Search for the cell housing the specified text and yield its [X, Y] center coordinate. 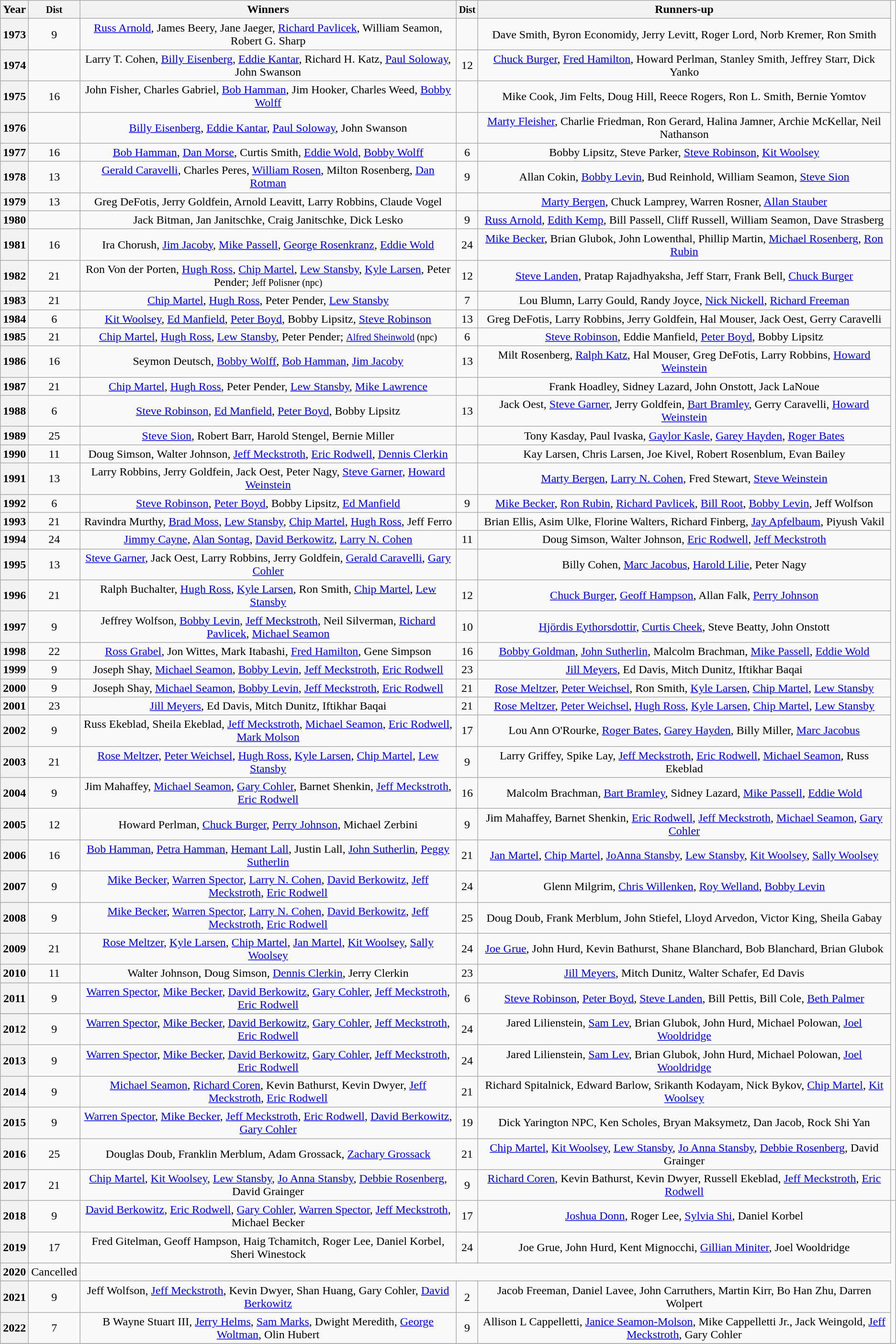
Jeff Wolfson, Jeff Meckstroth, Kevin Dwyer, Shan Huang, Gary Cohler, David Berkowitz [268, 1297]
1992 [14, 503]
1996 [14, 596]
Dick Yarington NPC, Ken Scholes, Bryan Maksymetz, Dan Jacob, Rock Shi Yan [684, 1122]
Russ Arnold, Edith Kemp, Bill Passell, Cliff Russell, William Seamon, Dave Strasberg [684, 220]
Allan Cokin, Bobby Levin, Bud Reinhold, William Seamon, Steve Sion [684, 177]
Russ Ekeblad, Sheila Ekeblad, Jeff Meckstroth, Michael Seamon, Eric Rodwell, Mark Molson [268, 731]
Howard Perlman, Chuck Burger, Perry Johnson, Michael Zerbini [268, 824]
1984 [14, 318]
Billy Cohen, Marc Jacobus, Harold Lilie, Peter Nagy [684, 564]
1986 [14, 362]
2020 [14, 1272]
Chuck Burger, Geoff Hampson, Allan Falk, Perry Johnson [684, 596]
Malcolm Brachman, Bart Bramley, Sidney Lazard, Mike Passell, Eddie Wold [684, 793]
Steve Robinson, Peter Boyd, Bobby Lipsitz, Ed Manfield [268, 503]
Fred Gitelman, Geoff Hampson, Haig Tchamitch, Roger Lee, Daniel Korbel, Sheri Winestock [268, 1248]
2002 [14, 731]
Greg DeFotis, Larry Robbins, Jerry Goldfein, Hal Mouser, Jack Oest, Gerry Caravelli [684, 318]
Marty Bergen, Larry N. Cohen, Fred Stewart, Steve Weinstein [684, 479]
Michael Seamon, Richard Coren, Kevin Bathurst, Kevin Dwyer, Jeff Meckstroth, Eric Rodwell [268, 1092]
Frank Hoadley, Sidney Lazard, John Onstott, Jack LaNoue [684, 386]
19 [467, 1122]
Gerald Caravelli, Charles Peres, William Rosen, Milton Rosenberg, Dan Rotman [268, 177]
2009 [14, 949]
Lou Ann O'Rourke, Roger Bates, Garey Hayden, Billy Miller, Marc Jacobus [684, 731]
2014 [14, 1092]
B Wayne Stuart III, Jerry Helms, Sam Marks, Dwight Meredith, George Woltman, Olin Hubert [268, 1328]
Jan Martel, Chip Martel, JoAnna Stansby, Lew Stansby, Kit Woolsey, Sally Woolsey [684, 855]
1973 [14, 34]
1993 [14, 521]
Year [14, 10]
2015 [14, 1122]
1981 [14, 244]
Rose Meltzer, Kyle Larsen, Chip Martel, Jan Martel, Kit Woolsey, Sally Woolsey [268, 949]
Glenn Milgrim, Chris Willenken, Roy Welland, Bobby Levin [684, 887]
Jack Bitman, Jan Janitschke, Craig Janitschke, Dick Lesko [268, 220]
Kit Woolsey, Ed Manfield, Peter Boyd, Bobby Lipsitz, Steve Robinson [268, 318]
Chuck Burger, Fred Hamilton, Howard Perlman, Stanley Smith, Jeffrey Starr, Dick Yanko [684, 65]
Jim Mahaffey, Michael Seamon, Gary Cohler, Barnet Shenkin, Jeff Meckstroth, Eric Rodwell [268, 793]
1999 [14, 669]
Bob Hamman, Petra Hamman, Hemant Lall, Justin Lall, John Sutherlin, Peggy Sutherlin [268, 855]
Seymon Deutsch, Bobby Wolff, Bob Hamman, Jim Jacoby [268, 362]
Cancelled [55, 1272]
Rose Meltzer, Peter Weichsel, Ron Smith, Kyle Larsen, Chip Martel, Lew Stansby [684, 688]
Steve Robinson, Peter Boyd, Steve Landen, Bill Pettis, Bill Cole, Beth Palmer [684, 998]
Jeffrey Wolfson, Bobby Levin, Jeff Meckstroth, Neil Silverman, Richard Pavlicek, Michael Seamon [268, 626]
1979 [14, 202]
Chip Martel, Hugh Ross, Peter Pender, Lew Stansby, Mike Lawrence [268, 386]
Allison L Cappelletti, Janice Seamon-Molson, Mike Cappelletti Jr., Jack Weingold, Jeff Meckstroth, Gary Cohler [684, 1328]
1990 [14, 454]
Douglas Doub, Franklin Merblum, Adam Grossack, Zachary Grossack [268, 1154]
1974 [14, 65]
Ron Von der Porten, Hugh Ross, Chip Martel, Lew Stansby, Kyle Larsen, Peter Pender; Jeff Polisner (npc) [268, 276]
Marty Bergen, Chuck Lamprey, Warren Rosner, Allan Stauber [684, 202]
1995 [14, 564]
1987 [14, 386]
Larry Robbins, Jerry Goldfein, Jack Oest, Peter Nagy, Steve Garner, Howard Weinstein [268, 479]
Steve Garner, Jack Oest, Larry Robbins, Jerry Goldfein, Gerald Caravelli, Gary Cohler [268, 564]
Joe Grue, John Hurd, Kent Mignocchi, Gillian Miniter, Joel Wooldridge [684, 1248]
Chip Martel, Hugh Ross, Lew Stansby, Peter Pender; Alfred Sheinwold (npc) [268, 337]
Ravindra Murthy, Brad Moss, Lew Stansby, Chip Martel, Hugh Ross, Jeff Ferro [268, 521]
Joshua Donn, Roger Lee, Sylvia Shi, Daniel Korbel [684, 1216]
2008 [14, 917]
2005 [14, 824]
David Berkowitz, Eric Rodwell, Gary Cohler, Warren Spector, Jeff Meckstroth, Michael Becker [268, 1216]
Russ Arnold, James Beery, Jane Jaeger, Richard Pavlicek, William Seamon, Robert G. Sharp [268, 34]
2 [467, 1297]
Doug Simson, Walter Johnson, Eric Rodwell, Jeff Meckstroth [684, 540]
1985 [14, 337]
1982 [14, 276]
2021 [14, 1297]
Walter Johnson, Doug Simson, Dennis Clerkin, Jerry Clerkin [268, 973]
1980 [14, 220]
Mike Becker, Ron Rubin, Richard Pavlicek, Bill Root, Bobby Levin, Jeff Wolfson [684, 503]
1976 [14, 127]
Larry Griffey, Spike Lay, Jeff Meckstroth, Eric Rodwell, Michael Seamon, Russ Ekeblad [684, 762]
Bobby Lipsitz, Steve Parker, Steve Robinson, Kit Woolsey [684, 152]
Ross Grabel, Jon Wittes, Mark Itabashi, Fred Hamilton, Gene Simpson [268, 651]
Jacob Freeman, Daniel Lavee, John Carruthers, Martin Kirr, Bo Han Zhu, Darren Wolpert [684, 1297]
1997 [14, 626]
2017 [14, 1186]
2011 [14, 998]
Runners-up [684, 10]
2019 [14, 1248]
Tony Kasday, Paul Ivaska, Gaylor Kasle, Garey Hayden, Roger Bates [684, 436]
Jim Mahaffey, Barnet Shenkin, Eric Rodwell, Jeff Meckstroth, Michael Seamon, Gary Cohler [684, 824]
Doug Doub, Frank Merblum, John Stiefel, Lloyd Arvedon, Victor King, Sheila Gabay [684, 917]
1989 [14, 436]
2007 [14, 887]
Steve Robinson, Eddie Manfield, Peter Boyd, Bobby Lipsitz [684, 337]
1983 [14, 300]
Larry T. Cohen, Billy Eisenberg, Eddie Kantar, Richard H. Katz, Paul Soloway, John Swanson [268, 65]
2003 [14, 762]
Greg DeFotis, Jerry Goldfein, Arnold Leavitt, Larry Robbins, Claude Vogel [268, 202]
Richard Spitalnick, Edward Barlow, Srikanth Kodayam, Nick Bykov, Chip Martel, Kit Woolsey [684, 1092]
Richard Coren, Kevin Bathurst, Kevin Dwyer, Russell Ekeblad, Jeff Meckstroth, Eric Rodwell [684, 1186]
Ira Chorush, Jim Jacoby, Mike Passell, George Rosenkranz, Eddie Wold [268, 244]
John Fisher, Charles Gabriel, Bob Hamman, Jim Hooker, Charles Weed, Bobby Wolff [268, 97]
1998 [14, 651]
2001 [14, 706]
Joe Grue, John Hurd, Kevin Bathurst, Shane Blanchard, Bob Blanchard, Brian Glubok [684, 949]
Mike Becker, Brian Glubok, John Lowenthal, Phillip Martin, Michael Rosenberg, Ron Rubin [684, 244]
Bobby Goldman, John Sutherlin, Malcolm Brachman, Mike Passell, Eddie Wold [684, 651]
2012 [14, 1029]
2022 [14, 1328]
Billy Eisenberg, Eddie Kantar, Paul Soloway, John Swanson [268, 127]
Mike Cook, Jim Felts, Doug Hill, Reece Rogers, Ron L. Smith, Bernie Yomtov [684, 97]
Lou Blumn, Larry Gould, Randy Joyce, Nick Nickell, Richard Freeman [684, 300]
Milt Rosenberg, Ralph Katz, Hal Mouser, Greg DeFotis, Larry Robbins, Howard Weinstein [684, 362]
2006 [14, 855]
2016 [14, 1154]
Jack Oest, Steve Garner, Jerry Goldfein, Bart Bramley, Gerry Caravelli, Howard Weinstein [684, 411]
Steve Robinson, Ed Manfield, Peter Boyd, Bobby Lipsitz [268, 411]
Bob Hamman, Dan Morse, Curtis Smith, Eddie Wold, Bobby Wolff [268, 152]
Steve Sion, Robert Barr, Harold Stengel, Bernie Miller [268, 436]
Doug Simson, Walter Johnson, Jeff Meckstroth, Eric Rodwell, Dennis Clerkin [268, 454]
2013 [14, 1060]
Winners [268, 10]
1977 [14, 152]
Chip Martel, Hugh Ross, Peter Pender, Lew Stansby [268, 300]
Dave Smith, Byron Economidy, Jerry Levitt, Roger Lord, Norb Kremer, Ron Smith [684, 34]
Ralph Buchalter, Hugh Ross, Kyle Larsen, Ron Smith, Chip Martel, Lew Stansby [268, 596]
Kay Larsen, Chris Larsen, Joe Kivel, Robert Rosenblum, Evan Bailey [684, 454]
1978 [14, 177]
1991 [14, 479]
2010 [14, 973]
Steve Landen, Pratap Rajadhyaksha, Jeff Starr, Frank Bell, Chuck Burger [684, 276]
1994 [14, 540]
1988 [14, 411]
2000 [14, 688]
Marty Fleisher, Charlie Friedman, Ron Gerard, Halina Jamner, Archie McKellar, Neil Nathanson [684, 127]
2018 [14, 1216]
1975 [14, 97]
10 [467, 626]
Jill Meyers, Mitch Dunitz, Walter Schafer, Ed Davis [684, 973]
Brian Ellis, Asim Ulke, Florine Walters, Richard Finberg, Jay Apfelbaum, Piyush Vakil [684, 521]
Warren Spector, Mike Becker, Jeff Meckstroth, Eric Rodwell, David Berkowitz, Gary Cohler [268, 1122]
22 [55, 651]
Hjördis Eythorsdottir, Curtis Cheek, Steve Beatty, John Onstott [684, 626]
Jimmy Cayne, Alan Sontag, David Berkowitz, Larry N. Cohen [268, 540]
2004 [14, 793]
